Capture the cell that displays the provided text and extract its [X, Y] central coordinate. 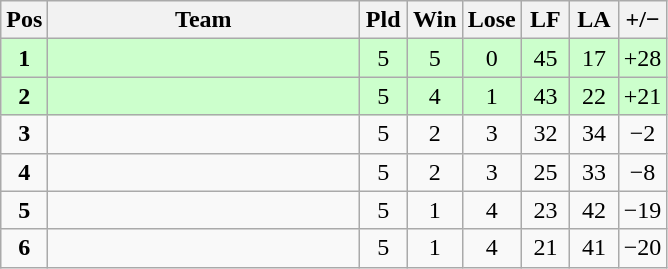
34 [594, 134]
32 [546, 134]
LF [546, 20]
41 [594, 248]
−2 [642, 134]
25 [546, 172]
Win [434, 20]
23 [546, 210]
17 [594, 58]
6 [24, 248]
43 [546, 96]
LA [594, 20]
+28 [642, 58]
22 [594, 96]
Pos [24, 20]
−20 [642, 248]
21 [546, 248]
+/− [642, 20]
0 [492, 58]
−8 [642, 172]
33 [594, 172]
−19 [642, 210]
Team [204, 20]
42 [594, 210]
Lose [492, 20]
Pld [384, 20]
45 [546, 58]
+21 [642, 96]
